Return the [X, Y] coordinate for the center point of the cell that contains the specified text.  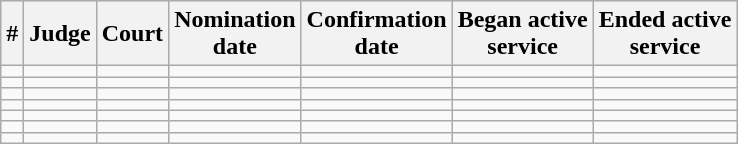
Confirmationdate [376, 34]
Ended activeservice [665, 34]
Nominationdate [235, 34]
Began activeservice [522, 34]
Court [132, 34]
# [12, 34]
Judge [60, 34]
